Capture the cell that displays the provided text and extract its (x, y) central coordinate. 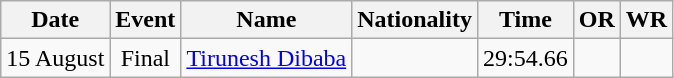
OR (596, 20)
Name (266, 20)
Nationality (415, 20)
Tirunesh Dibaba (266, 58)
WR (646, 20)
Final (146, 58)
Date (56, 20)
29:54.66 (525, 58)
15 August (56, 58)
Time (525, 20)
Event (146, 20)
